From the cell containing the given text, extract its center point as [x, y] coordinate. 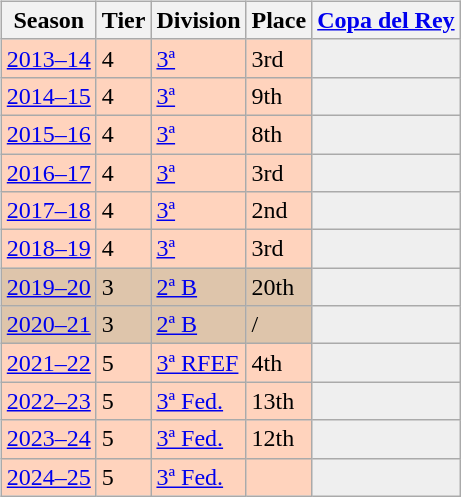
2nd [279, 211]
20th [279, 287]
2024–25 [48, 477]
2019–20 [48, 287]
2015–16 [48, 134]
Division [198, 20]
2017–18 [48, 211]
Season [48, 20]
13th [279, 401]
2020–21 [48, 325]
2021–22 [48, 363]
2013–14 [48, 58]
12th [279, 439]
3ª RFEF [198, 363]
Tier [124, 20]
2018–19 [48, 249]
8th [279, 134]
2016–17 [48, 173]
9th [279, 96]
Copa del Rey [386, 20]
/ [279, 325]
2022–23 [48, 401]
Place [279, 20]
4th [279, 363]
2014–15 [48, 96]
2023–24 [48, 439]
